Extract the [X, Y] coordinate from the center of the cell holding the provided text.  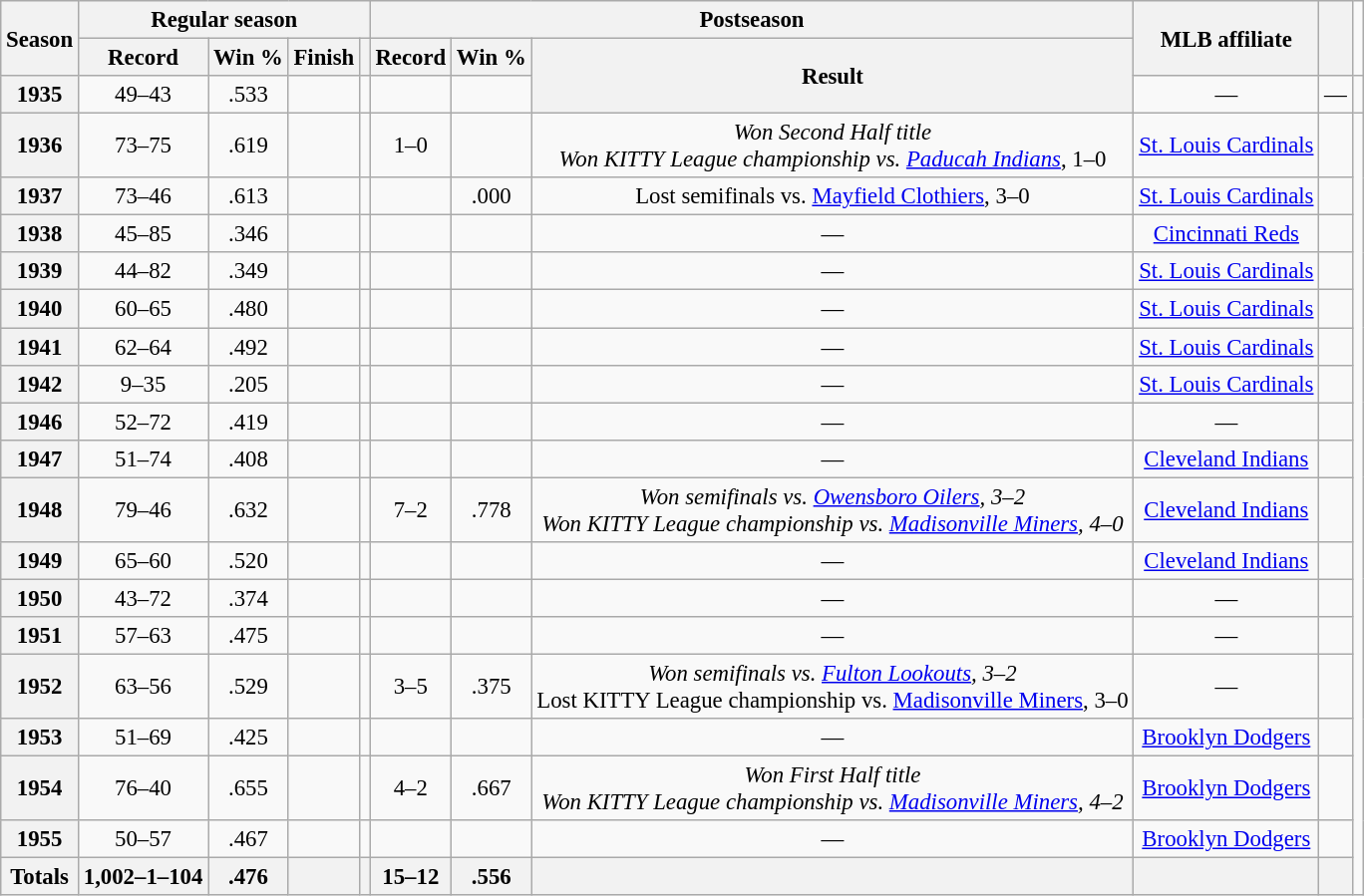
1939 [40, 272]
1951 [40, 636]
.374 [248, 598]
9–35 [143, 384]
Regular season [223, 20]
57–63 [143, 636]
Totals [40, 877]
.529 [248, 686]
1940 [40, 309]
1941 [40, 347]
60–65 [143, 309]
1947 [40, 458]
1935 [40, 95]
1955 [40, 839]
1950 [40, 598]
Won Second Half titleWon KITTY League championship vs. Paducah Indians, 1–0 [833, 146]
.520 [248, 561]
.619 [248, 146]
43–72 [143, 598]
52–72 [143, 422]
51–69 [143, 738]
Cincinnati Reds [1226, 234]
.778 [492, 510]
.632 [248, 510]
1937 [40, 196]
63–56 [143, 686]
.205 [248, 384]
.556 [492, 877]
.480 [248, 309]
7–2 [411, 510]
Season [40, 38]
1954 [40, 789]
MLB affiliate [1226, 38]
.492 [248, 347]
Won semifinals vs. Owensboro Oilers, 3–2Won KITTY League championship vs. Madisonville Miners, 4–0 [833, 510]
.425 [248, 738]
73–75 [143, 146]
.375 [492, 686]
45–85 [143, 234]
.613 [248, 196]
73–46 [143, 196]
1–0 [411, 146]
51–74 [143, 458]
.476 [248, 877]
.467 [248, 839]
1938 [40, 234]
.533 [248, 95]
1953 [40, 738]
1952 [40, 686]
.667 [492, 789]
49–43 [143, 95]
.346 [248, 234]
3–5 [411, 686]
.000 [492, 196]
1946 [40, 422]
Postseason [752, 20]
65–60 [143, 561]
15–12 [411, 877]
Lost semifinals vs. Mayfield Clothiers, 3–0 [833, 196]
.408 [248, 458]
Won semifinals vs. Fulton Lookouts, 3–2Lost KITTY League championship vs. Madisonville Miners, 3–0 [833, 686]
.349 [248, 272]
1936 [40, 146]
50–57 [143, 839]
76–40 [143, 789]
79–46 [143, 510]
.419 [248, 422]
1949 [40, 561]
4–2 [411, 789]
1942 [40, 384]
Finish [323, 58]
.475 [248, 636]
.655 [248, 789]
Result [833, 76]
44–82 [143, 272]
1948 [40, 510]
62–64 [143, 347]
1,002–1–104 [143, 877]
Won First Half titleWon KITTY League championship vs. Madisonville Miners, 4–2 [833, 789]
